Extract the (x, y) coordinate from the center of the cell holding the provided text.  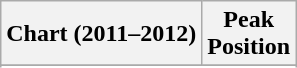
Chart (2011–2012) (102, 34)
PeakPosition (249, 34)
